Capture the cell that displays the provided text and extract its [x, y] central coordinate. 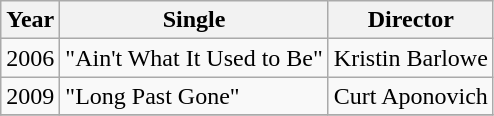
"Ain't What It Used to Be" [194, 58]
Curt Aponovich [410, 96]
"Long Past Gone" [194, 96]
2006 [30, 58]
2009 [30, 96]
Director [410, 20]
Single [194, 20]
Kristin Barlowe [410, 58]
Year [30, 20]
